Search for the cell housing the specified text and yield its (X, Y) center coordinate. 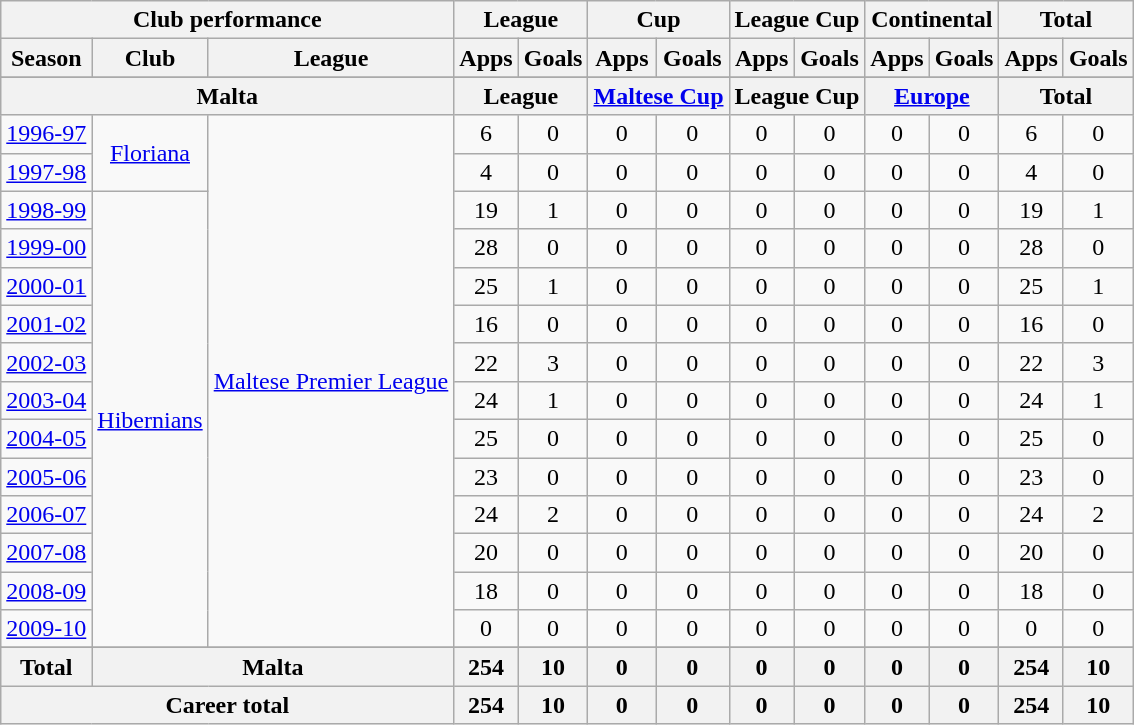
Maltese Cup (658, 96)
Hibernians (150, 420)
Floriana (150, 153)
2003-04 (46, 400)
2002-03 (46, 362)
1996-97 (46, 134)
Club (150, 58)
2001-02 (46, 324)
Season (46, 58)
Club performance (228, 20)
Cup (658, 20)
2008-09 (46, 591)
2004-05 (46, 438)
2006-07 (46, 515)
2000-01 (46, 286)
1999-00 (46, 248)
2009-10 (46, 629)
Career total (228, 705)
Maltese Premier League (331, 382)
1997-98 (46, 172)
2005-06 (46, 477)
1998-99 (46, 210)
Continental (932, 20)
2007-08 (46, 553)
Europe (932, 96)
